Extract the [X, Y] coordinate from the center of the cell holding the provided text.  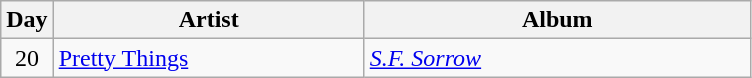
20 [27, 58]
Pretty Things [208, 58]
Album [557, 20]
S.F. Sorrow [557, 58]
Day [27, 20]
Artist [208, 20]
